Determine the [x, y] coordinate at the center of the cell enclosing the given text.  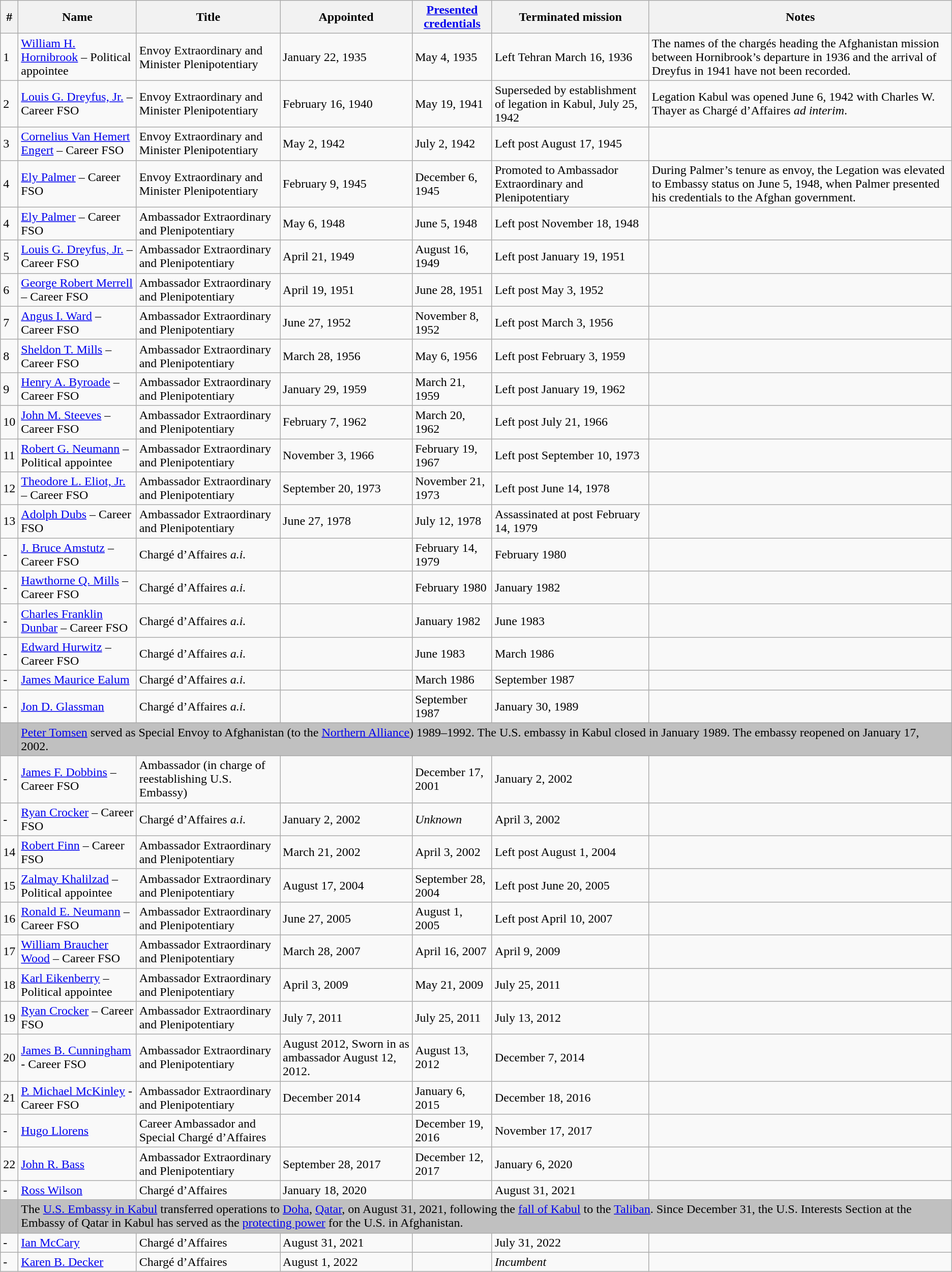
June 27, 2005 [346, 919]
Notes [800, 17]
August 17, 2004 [346, 885]
Sheldon T. Mills – Career FSO [77, 356]
13 [9, 522]
18 [9, 985]
September 28, 2017 [346, 1164]
Adolph Dubs – Career FSO [77, 522]
March 28, 1956 [346, 356]
6 [9, 290]
Zalmay Khalilzad – Political appointee [77, 885]
April 21, 1949 [346, 256]
July 2, 1942 [453, 143]
Karl Eikenberry – Political appointee [77, 985]
July 13, 2012 [571, 1018]
February 16, 1940 [346, 104]
December 17, 2001 [453, 779]
May 6, 1948 [346, 224]
James Maurice Ealum [77, 680]
January 29, 1959 [346, 389]
14 [9, 852]
Left post September 10, 1973 [571, 455]
Karen B. Decker [77, 1262]
February 7, 1962 [346, 422]
Left post January 19, 1962 [571, 389]
William H. Hornibrook – Political appointee [77, 57]
Cornelius Van Hemert Engert – Career FSO [77, 143]
Charles Franklin Dunbar – Career FSO [77, 620]
Hawthorne Q. Mills – Career FSO [77, 588]
December 18, 2016 [571, 1098]
December 12, 2017 [453, 1164]
July 31, 2022 [571, 1243]
Left post August 17, 1945 [571, 143]
John R. Bass [77, 1164]
August 1, 2005 [453, 919]
Left post June 20, 2005 [571, 885]
August 13, 2012 [453, 1058]
J. Bruce Amstutz – Career FSO [77, 554]
Left post June 14, 1978 [571, 488]
November 3, 1966 [346, 455]
21 [9, 1098]
Edward Hurwitz – Career FSO [77, 654]
January 6, 2020 [571, 1164]
Ian McCary [77, 1243]
Left post August 1, 2004 [571, 852]
March 21, 1959 [453, 389]
Robert G. Neumann – Political appointee [77, 455]
William Braucher Wood – Career FSO [77, 951]
January 6, 2015 [453, 1098]
Jon D. Glassman [77, 706]
5 [9, 256]
22 [9, 1164]
Name [77, 17]
March 21, 2002 [346, 852]
January 18, 2020 [346, 1190]
Henry A. Byroade – Career FSO [77, 389]
June 27, 1952 [346, 322]
Ross Wilson [77, 1190]
April 3, 2009 [346, 985]
Ronald E. Neumann – Career FSO [77, 919]
1 [9, 57]
10 [9, 422]
July 12, 1978 [453, 522]
February 9, 1945 [346, 184]
James B. Cunningham - Career FSO [77, 1058]
September 28, 2004 [453, 885]
September 20, 1973 [346, 488]
Left post February 3, 1959 [571, 356]
12 [9, 488]
July 7, 2011 [346, 1018]
December 6, 1945 [453, 184]
7 [9, 322]
# [9, 17]
May 6, 1956 [453, 356]
11 [9, 455]
Hugo Llorens [77, 1131]
June 28, 1951 [453, 290]
April 9, 2009 [571, 951]
16 [9, 919]
Superseded by establishment of legation in Kabul, July 25, 1942 [571, 104]
November 17, 2017 [571, 1131]
James F. Dobbins – Career FSO [77, 779]
P. Michael McKinley - Career FSO [77, 1098]
December 7, 2014 [571, 1058]
April 16, 2007 [453, 951]
August 2012, Sworn in as ambassador August 12, 2012. [346, 1058]
20 [9, 1058]
Left post March 3, 1956 [571, 322]
Left post November 18, 1948 [571, 224]
April 19, 1951 [346, 290]
Presented credentials [453, 17]
Theodore L. Eliot, Jr. – Career FSO [77, 488]
Promoted to Ambassador Extraordinary and Plenipotentiary [571, 184]
May 19, 1941 [453, 104]
Legation Kabul was opened June 6, 1942 with Charles W. Thayer as Chargé d’Affaires ad interim. [800, 104]
March 20, 1962 [453, 422]
15 [9, 885]
Left post July 21, 1966 [571, 422]
May 4, 1935 [453, 57]
November 21, 1973 [453, 488]
Appointed [346, 17]
June 5, 1948 [453, 224]
Left post April 10, 2007 [571, 919]
17 [9, 951]
Robert Finn – Career FSO [77, 852]
Incumbent [571, 1262]
Ambassador (in charge of reestablishing U.S. Embassy) [208, 779]
June 27, 1978 [346, 522]
Terminated mission [571, 17]
Title [208, 17]
March 28, 2007 [346, 951]
Left Tehran March 16, 1936 [571, 57]
August 16, 1949 [453, 256]
Left post May 3, 1952 [571, 290]
December 2014 [346, 1098]
Unknown [453, 819]
Left post January 19, 1951 [571, 256]
John M. Steeves – Career FSO [77, 422]
2 [9, 104]
19 [9, 1018]
January 30, 1989 [571, 706]
May 21, 2009 [453, 985]
August 1, 2022 [346, 1262]
February 14, 1979 [453, 554]
3 [9, 143]
George Robert Merrell – Career FSO [77, 290]
December 19, 2016 [453, 1131]
January 22, 1935 [346, 57]
Assassinated at post February 14, 1979 [571, 522]
May 2, 1942 [346, 143]
November 8, 1952 [453, 322]
Career Ambassador and Special Chargé d’Affaires [208, 1131]
February 19, 1967 [453, 455]
Angus I. Ward – Career FSO [77, 322]
9 [9, 389]
8 [9, 356]
